Capture the cell that displays the provided text and extract its (x, y) central coordinate. 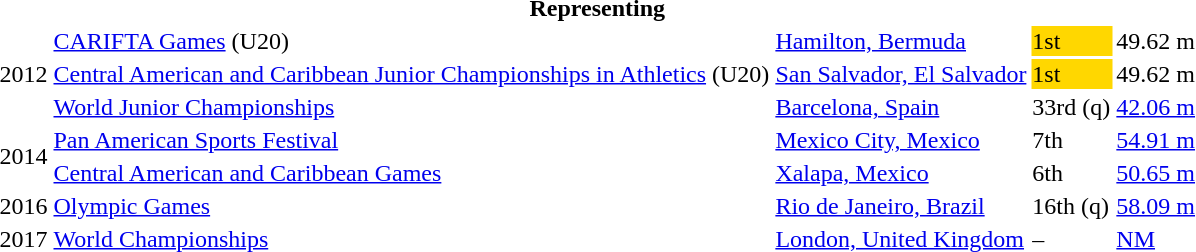
World Junior Championships (412, 107)
Pan American Sports Festival (412, 140)
San Salvador, El Salvador (901, 74)
Hamilton, Bermuda (901, 41)
16th (q) (1072, 206)
Central American and Caribbean Games (412, 173)
Rio de Janeiro, Brazil (901, 206)
CARIFTA Games (U20) (412, 41)
Barcelona, Spain (901, 107)
33rd (q) (1072, 107)
Mexico City, Mexico (901, 140)
Olympic Games (412, 206)
6th (1072, 173)
Central American and Caribbean Junior Championships in Athletics (U20) (412, 74)
Xalapa, Mexico (901, 173)
7th (1072, 140)
